Detect which cell encompasses the target text, then output its (x, y) center coordinate. 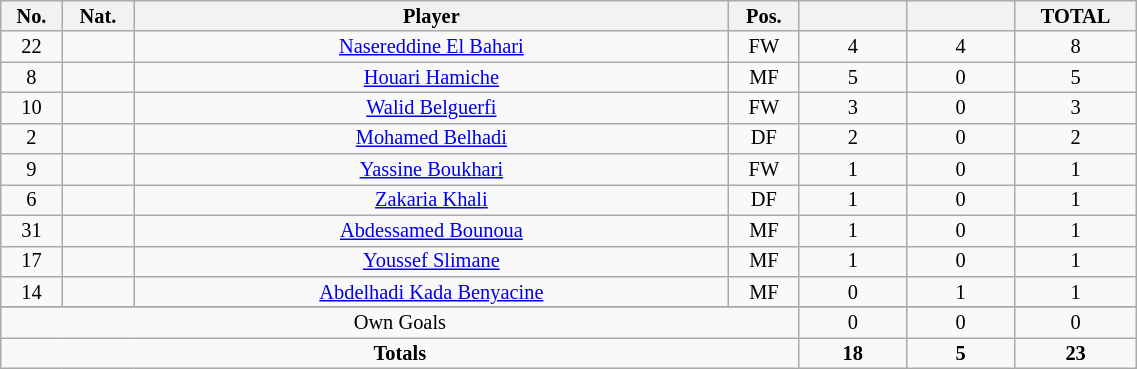
Abdelhadi Kada Benyacine (432, 292)
Houari Hamiche (432, 78)
Pos. (764, 16)
23 (1075, 354)
14 (32, 292)
Abdessamed Bounoua (432, 230)
TOTAL (1075, 16)
10 (32, 108)
31 (32, 230)
Own Goals (400, 322)
Totals (400, 354)
9 (32, 170)
Nasereddine El Bahari (432, 46)
18 (853, 354)
Yassine Boukhari (432, 170)
Walid Belguerfi (432, 108)
Nat. (98, 16)
6 (32, 200)
17 (32, 262)
No. (32, 16)
Zakaria Khali (432, 200)
Youssef Slimane (432, 262)
Player (432, 16)
Mohamed Belhadi (432, 138)
22 (32, 46)
